Capture the cell that displays the provided text and extract its [X, Y] central coordinate. 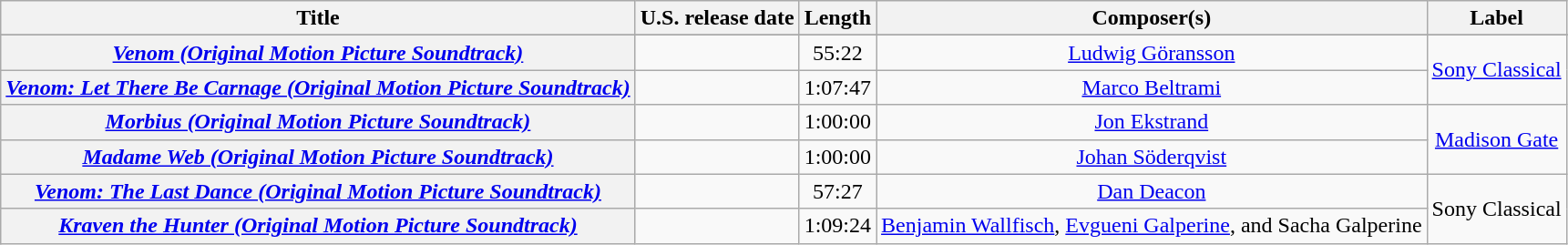
Benjamin Wallfisch, Evgueni Galperine, and Sacha Galperine [1152, 226]
57:27 [837, 191]
U.S. release date [717, 18]
Composer(s) [1152, 18]
Venom: Let There Be Carnage (Original Motion Picture Soundtrack) [318, 87]
Title [318, 18]
Kraven the Hunter (Original Motion Picture Soundtrack) [318, 226]
1:07:47 [837, 87]
55:22 [837, 53]
Johan Söderqvist [1152, 157]
Venom (Original Motion Picture Soundtrack) [318, 53]
Ludwig Göransson [1152, 53]
Madison Gate [1496, 139]
Venom: The Last Dance (Original Motion Picture Soundtrack) [318, 191]
Jon Ekstrand [1152, 122]
Madame Web (Original Motion Picture Soundtrack) [318, 157]
Length [837, 18]
1:09:24 [837, 226]
Label [1496, 18]
Marco Beltrami [1152, 87]
Morbius (Original Motion Picture Soundtrack) [318, 122]
Dan Deacon [1152, 191]
